Scan for the cell matching the given text and deliver its [X, Y] coordinate at center. 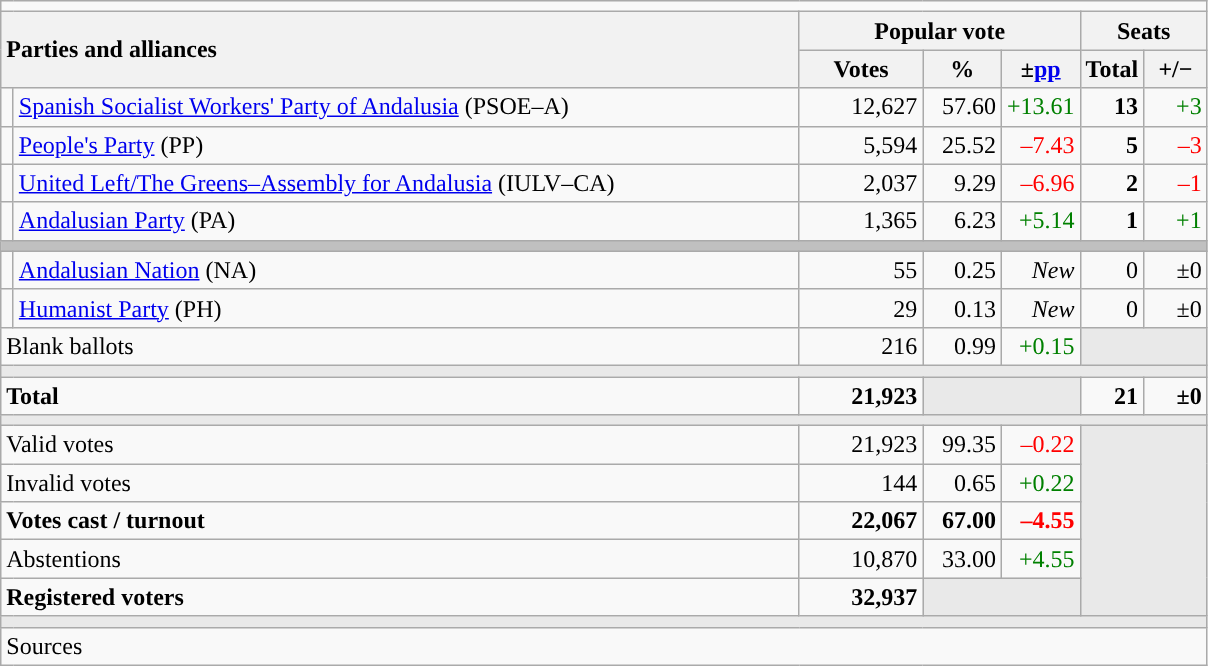
1 [1112, 221]
13 [1112, 107]
22,067 [861, 521]
+4.55 [1040, 559]
Registered voters [400, 597]
+1 [1176, 221]
57.60 [962, 107]
144 [861, 483]
+13.61 [1040, 107]
Popular vote [940, 31]
33.00 [962, 559]
0.25 [962, 270]
5,594 [861, 145]
Sources [604, 646]
Andalusian Nation (NA) [406, 270]
10,870 [861, 559]
0.99 [962, 346]
–0.22 [1040, 445]
–4.55 [1040, 521]
Spanish Socialist Workers' Party of Andalusia (PSOE–A) [406, 107]
5 [1112, 145]
Invalid votes [400, 483]
+0.22 [1040, 483]
±pp [1040, 69]
–7.43 [1040, 145]
2 [1112, 183]
+5.14 [1040, 221]
+/− [1176, 69]
1,365 [861, 221]
6.23 [962, 221]
9.29 [962, 183]
21 [1112, 395]
% [962, 69]
Abstentions [400, 559]
2,037 [861, 183]
99.35 [962, 445]
Valid votes [400, 445]
+0.15 [1040, 346]
29 [861, 308]
Seats [1144, 31]
0.13 [962, 308]
–1 [1176, 183]
Votes cast / turnout [400, 521]
12,627 [861, 107]
Andalusian Party (PA) [406, 221]
People's Party (PP) [406, 145]
Blank ballots [400, 346]
216 [861, 346]
55 [861, 270]
32,937 [861, 597]
Humanist Party (PH) [406, 308]
Parties and alliances [400, 50]
Votes [861, 69]
United Left/The Greens–Assembly for Andalusia (IULV–CA) [406, 183]
25.52 [962, 145]
+3 [1176, 107]
–6.96 [1040, 183]
–3 [1176, 145]
0.65 [962, 483]
67.00 [962, 521]
